From the cell containing the given text, extract its center point as [X, Y] coordinate. 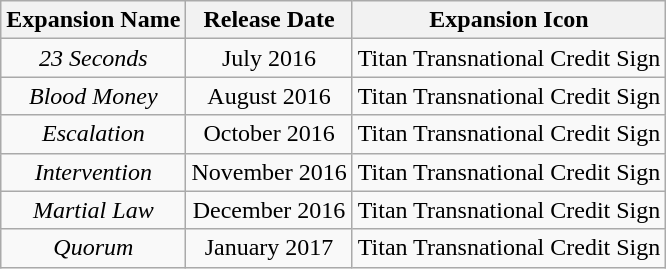
Martial Law [94, 210]
January 2017 [269, 248]
Blood Money [94, 96]
Expansion Icon [509, 20]
Escalation [94, 134]
December 2016 [269, 210]
Intervention [94, 172]
July 2016 [269, 58]
August 2016 [269, 96]
Quorum [94, 248]
November 2016 [269, 172]
23 Seconds [94, 58]
Release Date [269, 20]
October 2016 [269, 134]
Expansion Name [94, 20]
